Identify which cell holds the provided text, then report its [x, y] central coordinate. 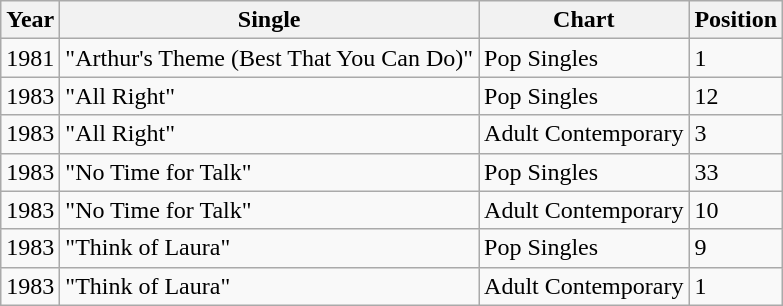
"Arthur's Theme (Best That You Can Do)" [270, 58]
Year [30, 20]
12 [736, 96]
Position [736, 20]
Chart [584, 20]
9 [736, 248]
33 [736, 172]
3 [736, 134]
10 [736, 210]
1981 [30, 58]
Single [270, 20]
